Return (X, Y) of the center of cell containing provided text 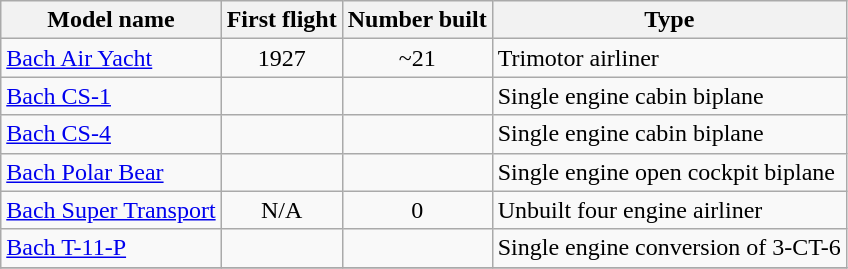
Trimotor airliner (669, 58)
Model name (111, 20)
Type (669, 20)
0 (417, 210)
Bach Polar Bear (111, 172)
First flight (282, 20)
Single engine conversion of 3-CT-6 (669, 248)
Bach CS-1 (111, 96)
Bach Super Transport (111, 210)
Unbuilt four engine airliner (669, 210)
Number built (417, 20)
~21 (417, 58)
Bach CS-4 (111, 134)
Bach Air Yacht (111, 58)
Single engine open cockpit biplane (669, 172)
N/A (282, 210)
1927 (282, 58)
Bach T-11-P (111, 248)
